Output the (X, Y) coordinate of the center of the cell containing the given text.  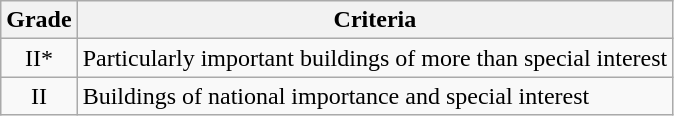
Grade (39, 20)
II* (39, 58)
Criteria (375, 20)
Particularly important buildings of more than special interest (375, 58)
II (39, 96)
Buildings of national importance and special interest (375, 96)
